Locate the cell with the specified text and output its (x, y) center coordinate. 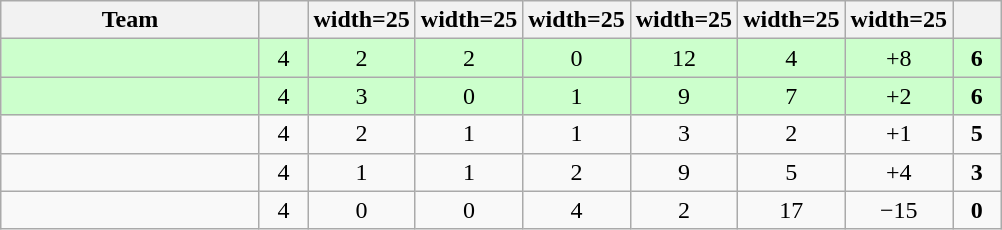
17 (792, 210)
+2 (898, 96)
7 (792, 96)
Team (130, 20)
+1 (898, 134)
12 (684, 58)
+8 (898, 58)
+4 (898, 172)
−15 (898, 210)
